Locate the cell with the specified text and output its (X, Y) center coordinate. 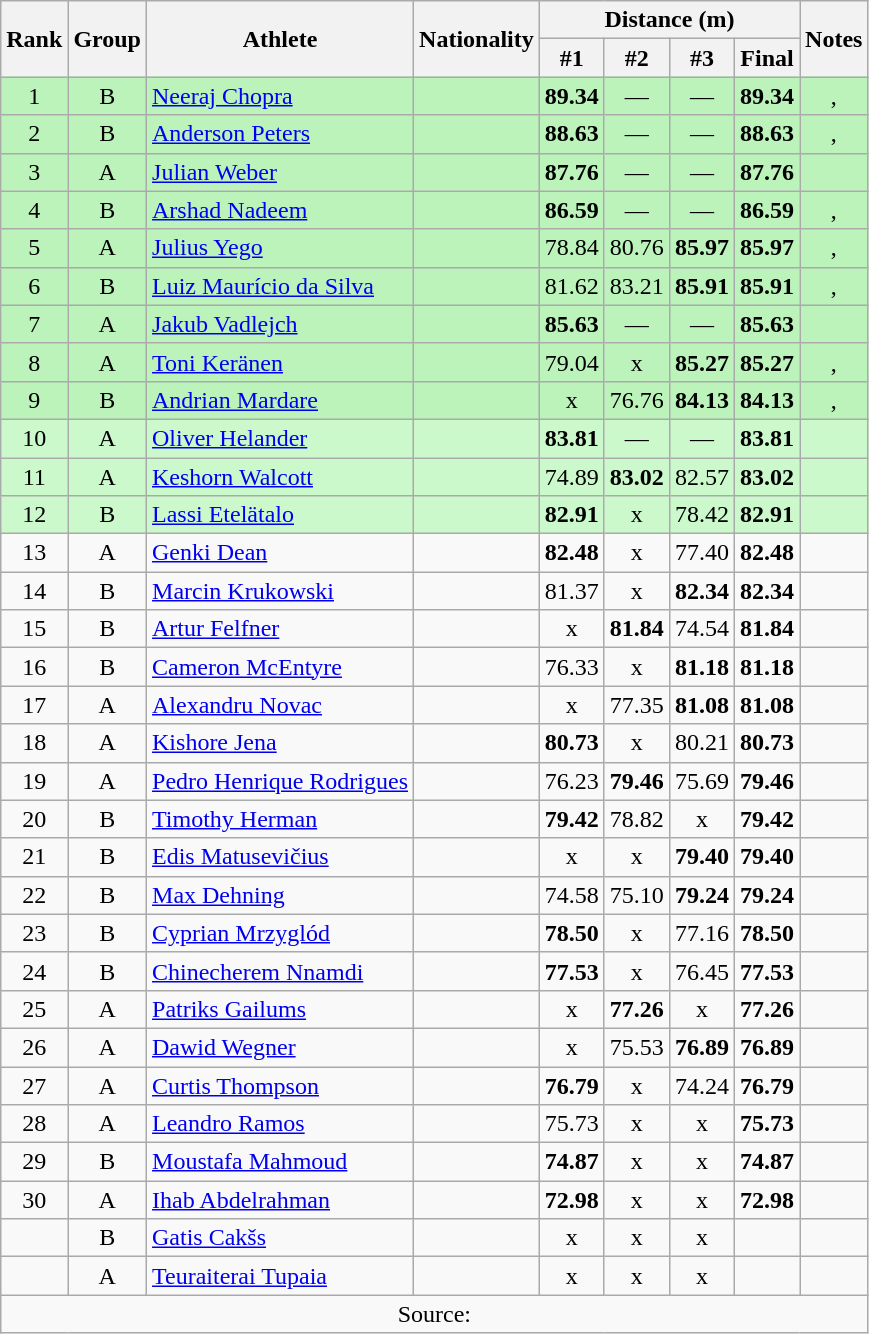
Athlete (280, 39)
22 (34, 895)
20 (34, 819)
Source: (434, 1314)
#1 (572, 58)
Neeraj Chopra (280, 96)
7 (34, 324)
21 (34, 857)
83.21 (636, 286)
8 (34, 362)
Toni Keränen (280, 362)
30 (34, 1200)
76.76 (636, 400)
Julian Weber (280, 172)
Pedro Henrique Rodrigues (280, 781)
Arshad Nadeem (280, 210)
25 (34, 1009)
Andrian Mardare (280, 400)
11 (34, 477)
Oliver Helander (280, 438)
Artur Felfner (280, 629)
Keshorn Walcott (280, 477)
14 (34, 591)
Genki Dean (280, 553)
Timothy Herman (280, 819)
78.84 (572, 248)
27 (34, 1085)
9 (34, 400)
#2 (636, 58)
75.69 (702, 781)
Teuraiterai Tupaia (280, 1276)
Max Dehning (280, 895)
Anderson Peters (280, 134)
Jakub Vadlejch (280, 324)
Distance (m) (669, 20)
78.82 (636, 819)
5 (34, 248)
26 (34, 1047)
29 (34, 1162)
Luiz Maurício da Silva (280, 286)
2 (34, 134)
80.76 (636, 248)
79.04 (572, 362)
81.62 (572, 286)
16 (34, 667)
Cyprian Mrzyglód (280, 933)
Kishore Jena (280, 743)
75.10 (636, 895)
82.57 (702, 477)
74.54 (702, 629)
75.53 (636, 1047)
1 (34, 96)
6 (34, 286)
Notes (834, 39)
76.33 (572, 667)
Julius Yego (280, 248)
78.42 (702, 515)
77.40 (702, 553)
81.37 (572, 591)
Leandro Ramos (280, 1124)
74.89 (572, 477)
4 (34, 210)
Chinecherem Nnamdi (280, 971)
17 (34, 705)
Ihab Abdelrahman (280, 1200)
74.24 (702, 1085)
Nationality (477, 39)
#3 (702, 58)
18 (34, 743)
Group (108, 39)
Final (766, 58)
Curtis Thompson (280, 1085)
76.23 (572, 781)
3 (34, 172)
24 (34, 971)
Moustafa Mahmoud (280, 1162)
19 (34, 781)
Marcin Krukowski (280, 591)
Cameron McEntyre (280, 667)
80.21 (702, 743)
Alexandru Novac (280, 705)
15 (34, 629)
Rank (34, 39)
Gatis Cakšs (280, 1238)
Patriks Gailums (280, 1009)
74.58 (572, 895)
Dawid Wegner (280, 1047)
76.45 (702, 971)
28 (34, 1124)
23 (34, 933)
77.35 (636, 705)
13 (34, 553)
10 (34, 438)
Edis Matusevičius (280, 857)
Lassi Etelätalo (280, 515)
12 (34, 515)
77.16 (702, 933)
